Extract the [X, Y] coordinate from the center of the cell holding the provided text.  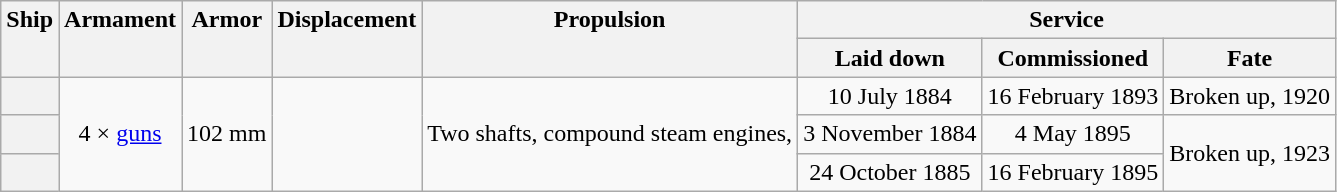
4 May 1895 [1073, 134]
3 November 1884 [890, 134]
Armament [120, 39]
Ship [30, 39]
Laid down [890, 58]
Fate [1250, 58]
Two shafts, compound steam engines, [610, 134]
Service [1067, 20]
Broken up, 1920 [1250, 96]
Displacement [347, 39]
102 mm [227, 134]
Armor [227, 39]
Broken up, 1923 [1250, 153]
4 × guns [120, 134]
Commissioned [1073, 58]
24 October 1885 [890, 172]
10 July 1884 [890, 96]
16 February 1893 [1073, 96]
16 February 1895 [1073, 172]
Propulsion [610, 39]
